For the text-containing cell, return its midpoint in [x, y] coordinate format. 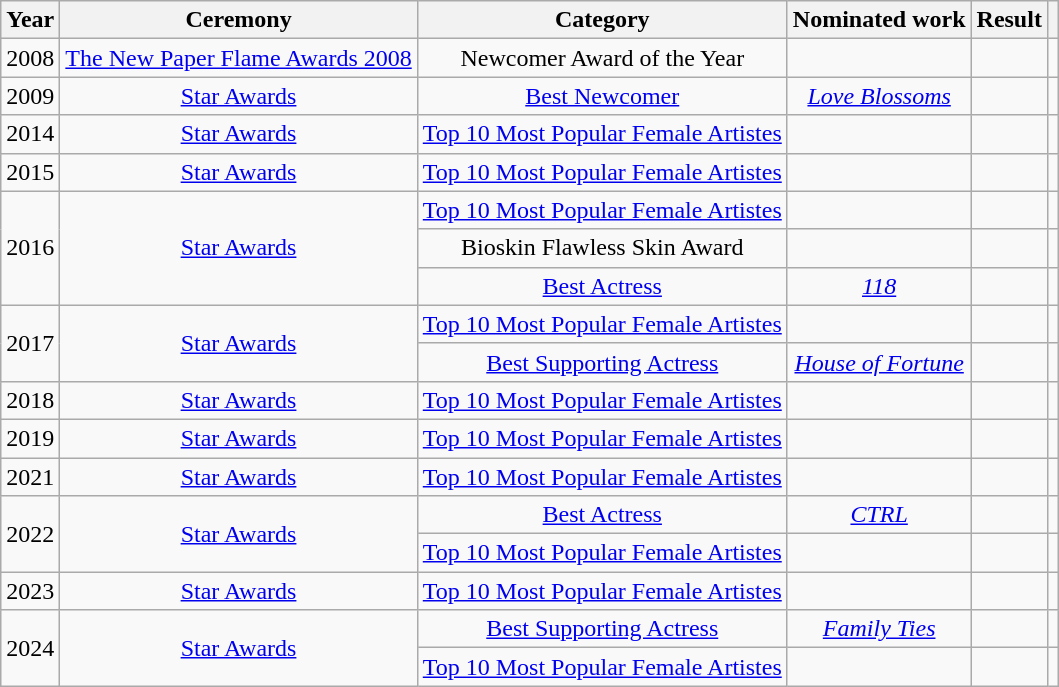
Result [1009, 20]
2021 [30, 477]
Year [30, 20]
Ceremony [238, 20]
2018 [30, 400]
House of Fortune [879, 362]
The New Paper Flame Awards 2008 [238, 58]
2016 [30, 248]
CTRL [879, 515]
Nominated work [879, 20]
2022 [30, 534]
2008 [30, 58]
Newcomer Award of the Year [602, 58]
Best Newcomer [602, 96]
Family Ties [879, 629]
2017 [30, 343]
2014 [30, 134]
2019 [30, 438]
2024 [30, 648]
Bioskin Flawless Skin Award [602, 248]
2015 [30, 172]
2009 [30, 96]
Category [602, 20]
2023 [30, 591]
Love Blossoms [879, 96]
118 [879, 286]
